Return the (x, y) coordinate for the center point of the cell that contains the specified text.  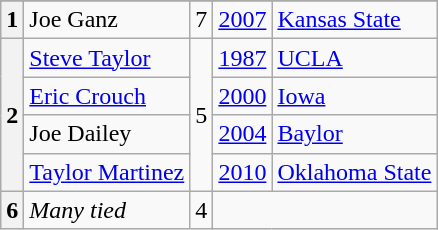
1 (12, 20)
Iowa (354, 96)
Baylor (354, 134)
Many tied (107, 210)
Joe Ganz (107, 20)
4 (202, 210)
7 (202, 20)
Steve Taylor (107, 58)
Eric Crouch (107, 96)
2010 (242, 172)
2 (12, 115)
1987 (242, 58)
2000 (242, 96)
5 (202, 115)
Oklahoma State (354, 172)
UCLA (354, 58)
6 (12, 210)
Joe Dailey (107, 134)
Kansas State (354, 20)
2004 (242, 134)
Taylor Martinez (107, 172)
2007 (242, 20)
